Pinpoint the cell where the given text exists, returning its [X, Y] midpoint coordinate. 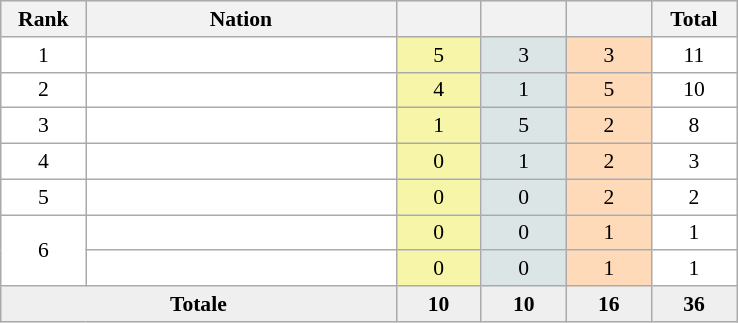
Rank [44, 19]
36 [694, 304]
6 [44, 250]
Total [694, 19]
11 [694, 55]
Totale [198, 304]
16 [608, 304]
8 [694, 126]
Nation [241, 19]
